Capture the cell that displays the provided text and extract its [X, Y] central coordinate. 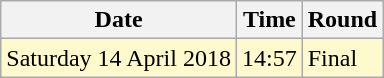
Saturday 14 April 2018 [119, 58]
Time [269, 20]
Round [342, 20]
14:57 [269, 58]
Final [342, 58]
Date [119, 20]
